Capture the cell that displays the provided text and extract its [X, Y] central coordinate. 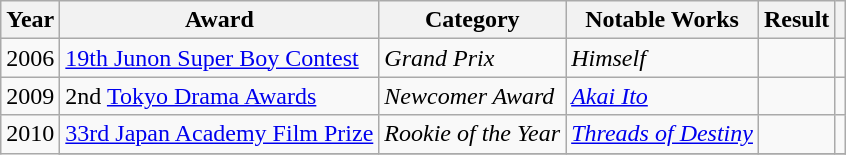
Grand Prix [472, 58]
Result [796, 20]
2010 [30, 134]
Notable Works [662, 20]
2nd Tokyo Drama Awards [220, 96]
Akai Ito [662, 96]
Threads of Destiny [662, 134]
Year [30, 20]
Newcomer Award [472, 96]
2009 [30, 96]
19th Junon Super Boy Contest [220, 58]
33rd Japan Academy Film Prize [220, 134]
Himself [662, 58]
2006 [30, 58]
Rookie of the Year [472, 134]
Award [220, 20]
Category [472, 20]
